Extract the (X, Y) coordinate from the center of the cell holding the provided text.  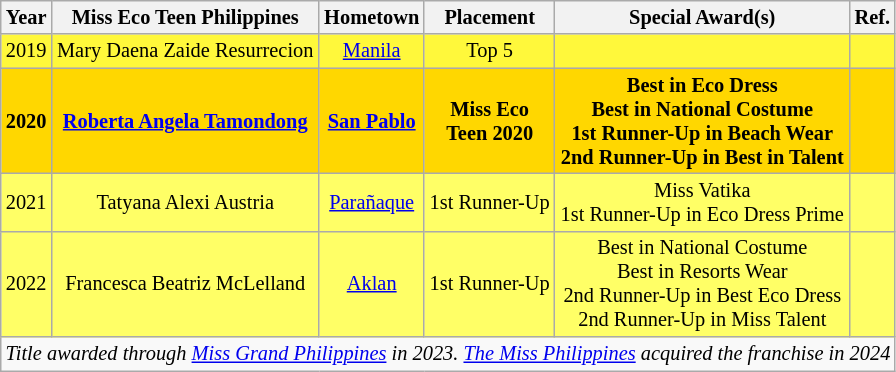
San Pablo (372, 121)
Special Award(s) (702, 17)
Francesca Beatriz McLelland (185, 284)
Best in Eco Dress Best in National Costume 1st Runner-Up in Beach Wear 2nd Runner-Up in Best in Talent (702, 121)
Miss Eco Teen Philippines (185, 17)
Parañaque (372, 202)
Miss Vatika 1st Runner-Up in Eco Dress Prime (702, 202)
2021 (26, 202)
Aklan (372, 284)
Ref. (873, 17)
Tatyana Alexi Austria (185, 202)
Top 5 (490, 51)
Year (26, 17)
Placement (490, 17)
Roberta Angela Tamondong (185, 121)
Manila (372, 51)
Best in National Costume Best in Resorts Wear 2nd Runner-Up in Best Eco Dress 2nd Runner-Up in Miss Talent (702, 284)
Hometown (372, 17)
2020 (26, 121)
Mary Daena Zaide Resurrecion (185, 51)
Miss Eco Teen 2020 (490, 121)
2022 (26, 284)
Title awarded through Miss Grand Philippines in 2023. The Miss Philippines acquired the franchise in 2024 (448, 354)
2019 (26, 51)
